Search for the cell housing the specified text and yield its (x, y) center coordinate. 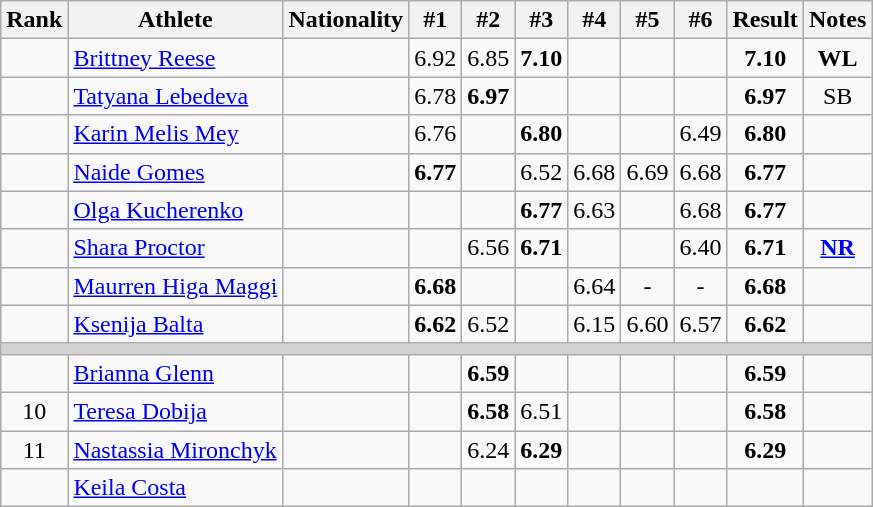
11 (34, 449)
10 (34, 411)
NR (837, 248)
Karin Melis Mey (176, 134)
Brianna Glenn (176, 373)
6.57 (700, 324)
6.40 (700, 248)
Olga Kucherenko (176, 210)
Tatyana Lebedeva (176, 96)
Nastassia Mironchyk (176, 449)
6.78 (436, 96)
#4 (594, 20)
Ksenija Balta (176, 324)
Maurren Higa Maggi (176, 286)
Athlete (176, 20)
Notes (837, 20)
6.15 (594, 324)
6.63 (594, 210)
Teresa Dobija (176, 411)
6.69 (648, 172)
6.24 (488, 449)
Naide Gomes (176, 172)
6.64 (594, 286)
6.85 (488, 58)
#3 (542, 20)
SB (837, 96)
6.56 (488, 248)
6.76 (436, 134)
#6 (700, 20)
6.92 (436, 58)
Shara Proctor (176, 248)
#5 (648, 20)
WL (837, 58)
6.51 (542, 411)
Keila Costa (176, 488)
#2 (488, 20)
Nationality (346, 20)
Rank (34, 20)
6.49 (700, 134)
Brittney Reese (176, 58)
#1 (436, 20)
Result (765, 20)
6.60 (648, 324)
